Extract the [X, Y] coordinate from the center of the cell holding the provided text.  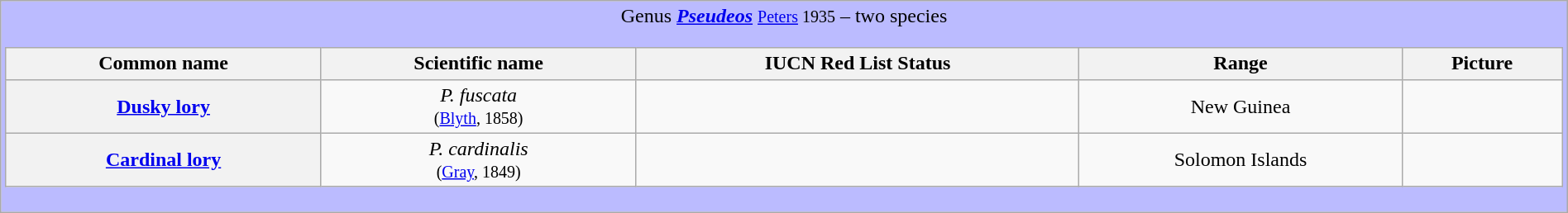
Solomon Islands [1241, 160]
Cardinal lory [164, 160]
Common name [164, 64]
Dusky lory [164, 106]
P. fuscata (Blyth, 1858) [478, 106]
IUCN Red List Status [858, 64]
Picture [1482, 64]
New Guinea [1241, 106]
P. cardinalis (Gray, 1849) [478, 160]
Scientific name [478, 64]
Range [1241, 64]
